Search for the cell housing the specified text and yield its (x, y) center coordinate. 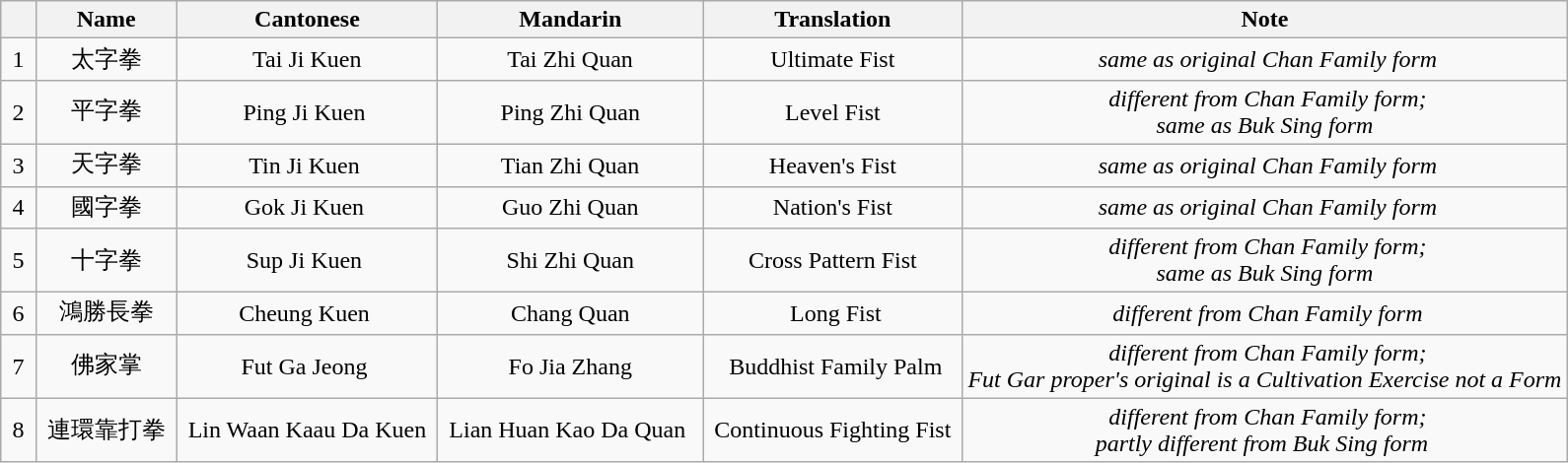
Chang Quan (570, 313)
7 (18, 366)
天字拳 (107, 165)
Fut Ga Jeong (308, 366)
平字拳 (107, 112)
3 (18, 165)
太字拳 (107, 59)
Ultimate Fist (832, 59)
Cross Pattern Fist (832, 260)
Shi Zhi Quan (570, 260)
different from Chan Family form (1264, 313)
1 (18, 59)
5 (18, 260)
Guo Zhi Quan (570, 207)
Buddhist Family Palm (832, 366)
Long Fist (832, 313)
Tai Ji Kuen (308, 59)
Fo Jia Zhang (570, 366)
Cheung Kuen (308, 313)
Tin Ji Kuen (308, 165)
Heaven's Fist (832, 165)
Ping Ji Kuen (308, 112)
Name (107, 20)
4 (18, 207)
Note (1264, 20)
Sup Ji Kuen (308, 260)
Ping Zhi Quan (570, 112)
Continuous Fighting Fist (832, 430)
Lian Huan Kao Da Quan (570, 430)
6 (18, 313)
Translation (832, 20)
Tai Zhi Quan (570, 59)
連環靠打拳 (107, 430)
十字拳 (107, 260)
2 (18, 112)
Cantonese (308, 20)
Lin Waan Kaau Da Kuen (308, 430)
Level Fist (832, 112)
8 (18, 430)
鴻勝長拳 (107, 313)
國字拳 (107, 207)
佛家掌 (107, 366)
Nation's Fist (832, 207)
Mandarin (570, 20)
Tian Zhi Quan (570, 165)
different from Chan Family form;Fut Gar proper's original is a Cultivation Exercise not a Form (1264, 366)
Gok Ji Kuen (308, 207)
different from Chan Family form;partly different from Buk Sing form (1264, 430)
